Extract the [X, Y] coordinate from the center of the cell holding the provided text.  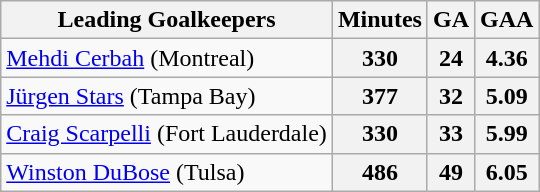
486 [380, 172]
6.05 [506, 172]
Winston DuBose (Tulsa) [167, 172]
5.99 [506, 134]
GAA [506, 20]
Leading Goalkeepers [167, 20]
GA [450, 20]
Mehdi Cerbah (Montreal) [167, 58]
Minutes [380, 20]
32 [450, 96]
4.36 [506, 58]
33 [450, 134]
5.09 [506, 96]
24 [450, 58]
Craig Scarpelli (Fort Lauderdale) [167, 134]
49 [450, 172]
Jürgen Stars (Tampa Bay) [167, 96]
377 [380, 96]
